Search for the cell housing the specified text and yield its [X, Y] center coordinate. 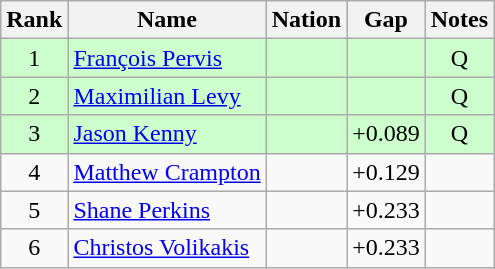
3 [34, 134]
Name [167, 20]
4 [34, 172]
5 [34, 210]
François Pervis [167, 58]
+0.089 [386, 134]
Shane Perkins [167, 210]
Gap [386, 20]
+0.129 [386, 172]
Nation [306, 20]
Christos Volikakis [167, 248]
6 [34, 248]
Jason Kenny [167, 134]
Notes [459, 20]
Matthew Crampton [167, 172]
2 [34, 96]
Rank [34, 20]
1 [34, 58]
Maximilian Levy [167, 96]
